Locate the cell with the specified text and output its [X, Y] center coordinate. 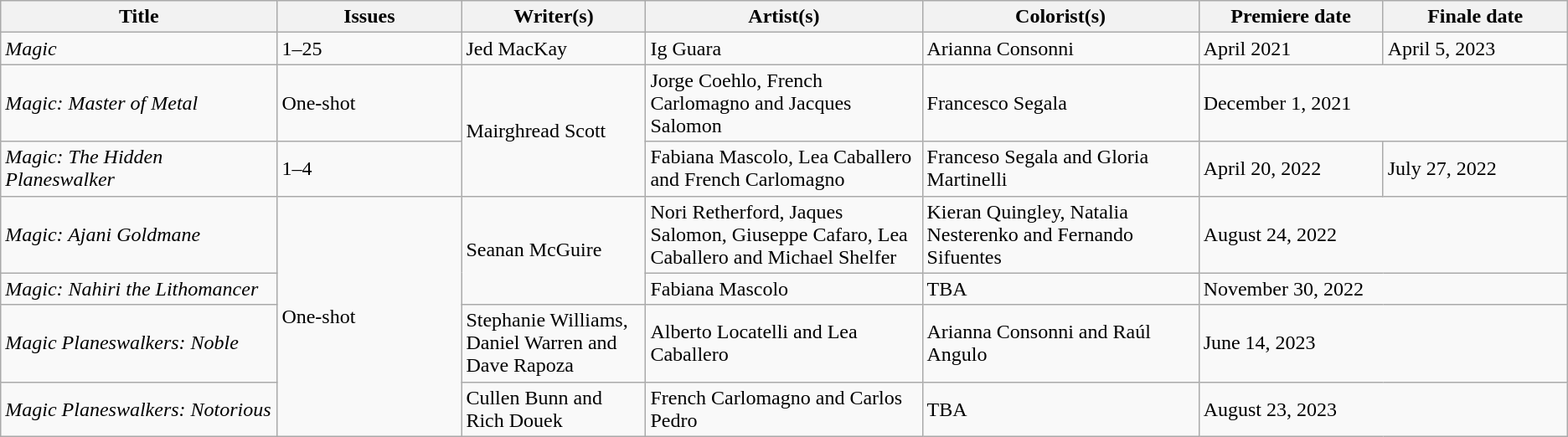
Colorist(s) [1060, 17]
Seanan McGuire [554, 250]
1–25 [369, 49]
April 5, 2023 [1475, 49]
Nori Retherford, Jaques Salomon, Giuseppe Cafaro, Lea Caballero and Michael Shelfer [784, 234]
Ig Guara [784, 49]
Arianna Consonni and Raúl Angulo [1060, 343]
Artist(s) [784, 17]
Alberto Locatelli and Lea Caballero [784, 343]
Jorge Coehlo, French Carlomagno and Jacques Salomon [784, 103]
Fabiana Mascolo, Lea Caballero and French Carlomagno [784, 169]
Arianna Consonni [1060, 49]
Magic [139, 49]
Mairghread Scott [554, 131]
December 1, 2021 [1383, 103]
Magic: Nahiri the Lithomancer [139, 289]
Finale date [1475, 17]
1–4 [369, 169]
Kieran Quingley, Natalia Nesterenko and Fernando Sifuentes [1060, 234]
Fabiana Mascolo [784, 289]
Cullen Bunn and Rich Douek [554, 409]
November 30, 2022 [1383, 289]
Issues [369, 17]
Magic Planeswalkers: Noble [139, 343]
Francesco Segala [1060, 103]
Franceso Segala and Gloria Martinelli [1060, 169]
Magic: Ajani Goldmane [139, 234]
Premiere date [1291, 17]
August 23, 2023 [1383, 409]
Magic: The Hidden Planeswalker [139, 169]
Magic Planeswalkers: Notorious [139, 409]
April 20, 2022 [1291, 169]
Jed MacKay [554, 49]
Title [139, 17]
April 2021 [1291, 49]
August 24, 2022 [1383, 234]
June 14, 2023 [1383, 343]
Stephanie Williams, Daniel Warren and Dave Rapoza [554, 343]
Writer(s) [554, 17]
French Carlomagno and Carlos Pedro [784, 409]
Magic: Master of Metal [139, 103]
July 27, 2022 [1475, 169]
